Scan for the cell matching the given text and deliver its [X, Y] coordinate at center. 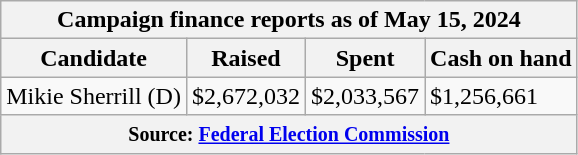
Mikie Sherrill (D) [94, 96]
$1,256,661 [501, 96]
Candidate [94, 58]
Raised [246, 58]
Spent [366, 58]
$2,033,567 [366, 96]
$2,672,032 [246, 96]
Source: Federal Election Commission [289, 134]
Cash on hand [501, 58]
Campaign finance reports as of May 15, 2024 [289, 20]
